Determine the (X, Y) coordinate at the center of the cell enclosing the given text.  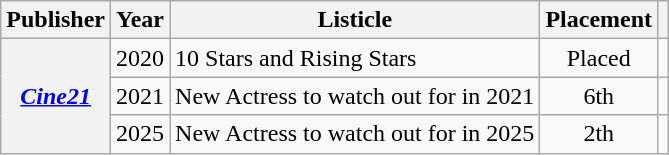
Cine21 (56, 96)
2020 (140, 58)
Year (140, 20)
2th (599, 134)
10 Stars and Rising Stars (355, 58)
Placement (599, 20)
Placed (599, 58)
2021 (140, 96)
New Actress to watch out for in 2025 (355, 134)
Publisher (56, 20)
New Actress to watch out for in 2021 (355, 96)
2025 (140, 134)
6th (599, 96)
Listicle (355, 20)
